Capture the cell that displays the provided text and extract its [X, Y] central coordinate. 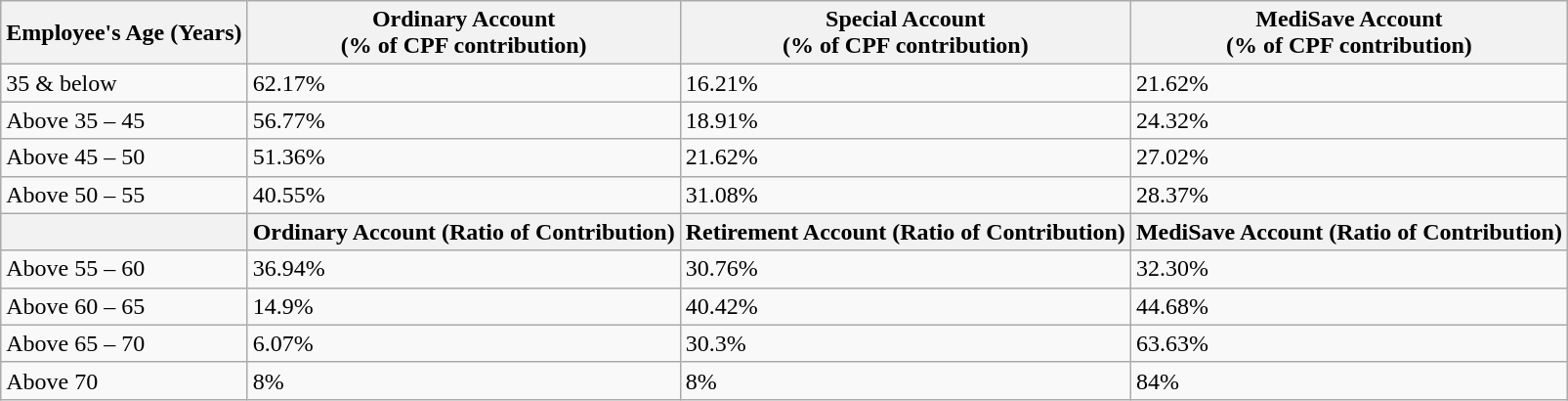
24.32% [1348, 120]
Ordinary Account(% of CPF contribution) [463, 33]
36.94% [463, 269]
44.68% [1348, 306]
30.76% [905, 269]
40.42% [905, 306]
Above 35 – 45 [124, 120]
40.55% [463, 195]
35 & below [124, 83]
27.02% [1348, 157]
Above 70 [124, 380]
Above 45 – 50 [124, 157]
Ordinary Account (Ratio of Contribution) [463, 232]
Above 60 – 65 [124, 306]
31.08% [905, 195]
51.36% [463, 157]
Above 65 – 70 [124, 343]
56.77% [463, 120]
Above 50 – 55 [124, 195]
Retirement Account (Ratio of Contribution) [905, 232]
6.07% [463, 343]
16.21% [905, 83]
18.91% [905, 120]
Above 55 – 60 [124, 269]
62.17% [463, 83]
32.30% [1348, 269]
Special Account(% of CPF contribution) [905, 33]
MediSave Account(% of CPF contribution) [1348, 33]
30.3% [905, 343]
84% [1348, 380]
Employee's Age (Years) [124, 33]
28.37% [1348, 195]
63.63% [1348, 343]
14.9% [463, 306]
MediSave Account (Ratio of Contribution) [1348, 232]
